Provide the (X, Y) coordinate of the cell's center where the given text is located.  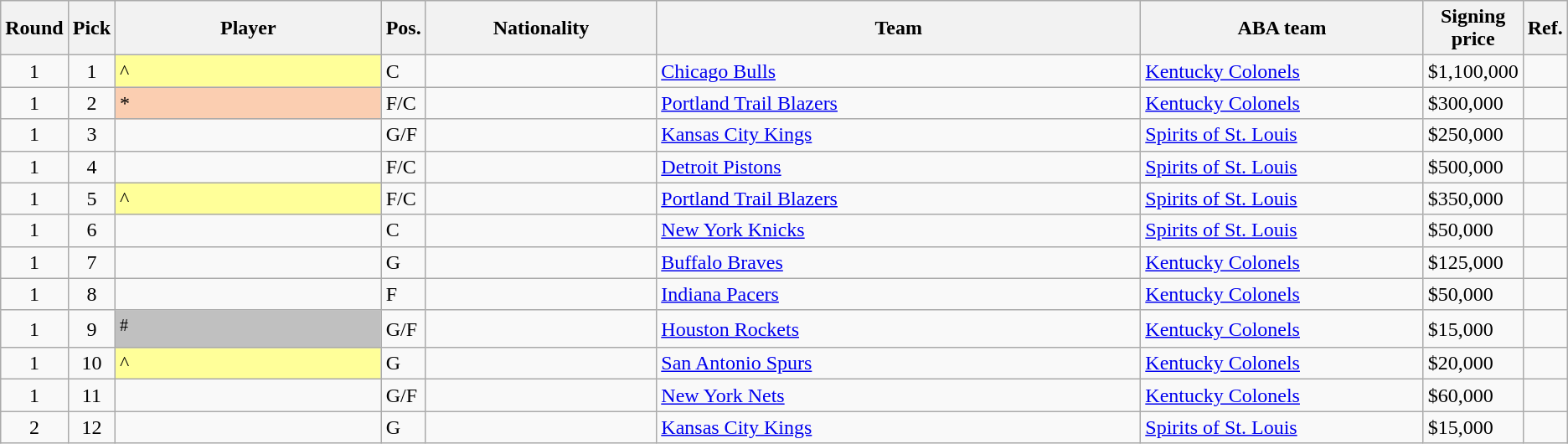
Nationality (541, 28)
Round (34, 28)
Player (249, 28)
Indiana Pacers (899, 294)
9 (91, 328)
New York Knicks (899, 230)
ABA team (1282, 28)
Team (899, 28)
6 (91, 230)
12 (91, 427)
11 (91, 395)
$500,000 (1473, 167)
$250,000 (1473, 135)
Detroit Pistons (899, 167)
Ref. (1545, 28)
Houston Rockets (899, 328)
10 (91, 364)
* (249, 103)
8 (91, 294)
San Antonio Spurs (899, 364)
3 (91, 135)
4 (91, 167)
# (249, 328)
$20,000 (1473, 364)
Pos. (404, 28)
5 (91, 199)
$300,000 (1473, 103)
$1,100,000 (1473, 71)
F (404, 294)
Signing price (1473, 28)
New York Nets (899, 395)
$125,000 (1473, 262)
Buffalo Braves (899, 262)
Chicago Bulls (899, 71)
$60,000 (1473, 395)
$350,000 (1473, 199)
Pick (91, 28)
7 (91, 262)
